Pinpoint the cell where the given text exists, returning its [x, y] midpoint coordinate. 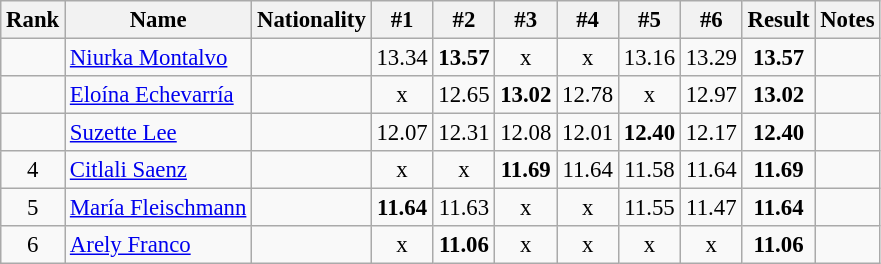
13.29 [711, 58]
#6 [711, 20]
12.97 [711, 95]
13.34 [402, 58]
12.08 [526, 133]
12.17 [711, 133]
#5 [650, 20]
12.65 [464, 95]
#4 [588, 20]
5 [33, 208]
Citlali Saenz [158, 170]
12.31 [464, 133]
Nationality [312, 20]
11.63 [464, 208]
12.01 [588, 133]
13.16 [650, 58]
Niurka Montalvo [158, 58]
Name [158, 20]
Suzette Lee [158, 133]
#1 [402, 20]
María Fleischmann [158, 208]
6 [33, 245]
#2 [464, 20]
11.55 [650, 208]
Notes [848, 20]
12.78 [588, 95]
11.47 [711, 208]
Arely Franco [158, 245]
11.58 [650, 170]
Rank [33, 20]
Result [778, 20]
#3 [526, 20]
Eloína Echevarría [158, 95]
4 [33, 170]
12.07 [402, 133]
